Provide the [X, Y] coordinate of the cell's center where the given text is located.  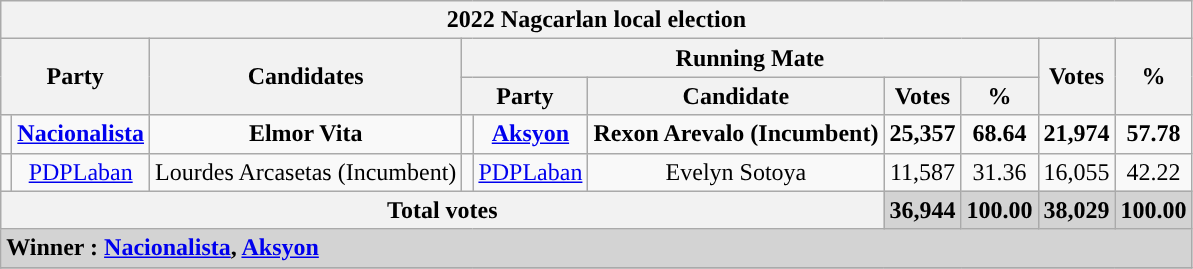
11,587 [922, 172]
Evelyn Sotoya [736, 172]
38,029 [1076, 210]
Nacionalista [81, 134]
42.22 [1154, 172]
25,357 [922, 134]
Running Mate [750, 58]
68.64 [1000, 134]
31.36 [1000, 172]
Aksyon [530, 134]
Lourdes Arcasetas (Incumbent) [306, 172]
21,974 [1076, 134]
Candidate [736, 96]
Rexon Arevalo (Incumbent) [736, 134]
Candidates [306, 77]
Elmor Vita [306, 134]
2022 Nagcarlan local election [596, 20]
Total votes [442, 210]
57.78 [1154, 134]
Winner : Nacionalista, Aksyon [596, 248]
16,055 [1076, 172]
36,944 [922, 210]
